Search for the cell housing the specified text and yield its (X, Y) center coordinate. 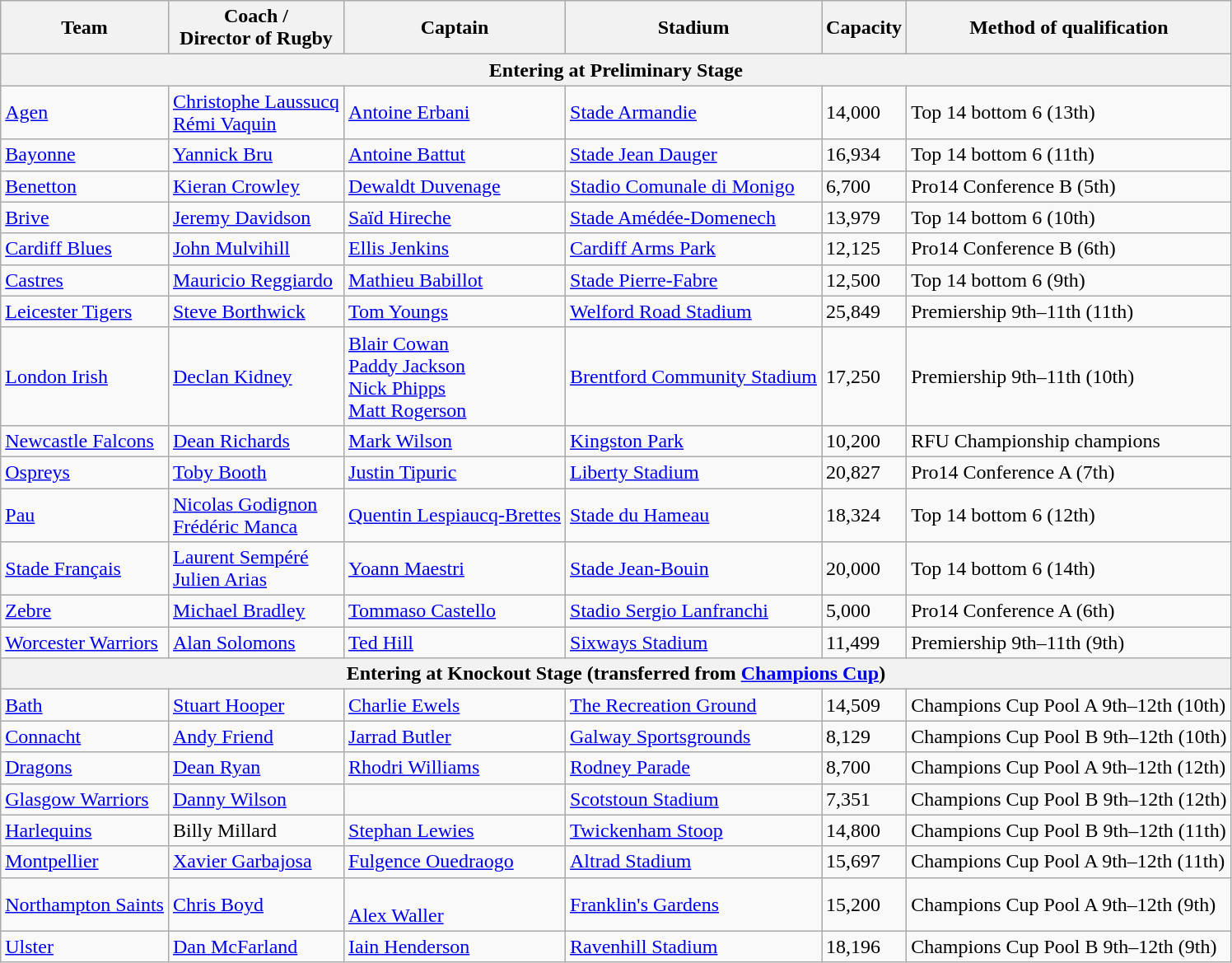
Stuart Hooper (255, 705)
16,934 (865, 155)
Premiership 9th–11th (10th) (1069, 376)
Saïd Hireche (455, 217)
17,250 (865, 376)
Xavier Garbajosa (255, 862)
Tom Youngs (455, 311)
Iain Henderson (455, 947)
Galway Sportsgrounds (693, 736)
Champions Cup Pool A 9th–12th (11th) (1069, 862)
Pro14 Conference A (7th) (1069, 472)
Michael Bradley (255, 611)
Blair Cowan Paddy Jackson Nick Phipps Matt Rogerson (455, 376)
Mauricio Reggiardo (255, 280)
Stadium (693, 28)
Antoine Battut (455, 155)
Danny Wilson (255, 799)
Champions Cup Pool A 9th–12th (9th) (1069, 905)
25,849 (865, 311)
Stade Armandie (693, 112)
Bath (85, 705)
Stade Français (85, 568)
Stade Jean-Bouin (693, 568)
10,200 (865, 441)
Champions Cup Pool B 9th–12th (10th) (1069, 736)
Alan Solomons (255, 643)
Leicester Tigers (85, 311)
Quentin Lespiaucq-Brettes (455, 514)
John Mulvihill (255, 249)
Twickenham Stoop (693, 830)
Champions Cup Pool B 9th–12th (12th) (1069, 799)
Castres (85, 280)
Top 14 bottom 6 (11th) (1069, 155)
Cardiff Blues (85, 249)
Brentford Community Stadium (693, 376)
Harlequins (85, 830)
15,697 (865, 862)
Top 14 bottom 6 (14th) (1069, 568)
11,499 (865, 643)
Dewaldt Duvenage (455, 186)
13,979 (865, 217)
Benetton (85, 186)
Method of qualification (1069, 28)
Coach /Director of Rugby (255, 28)
Brive (85, 217)
Pro14 Conference A (6th) (1069, 611)
Pro14 Conference B (6th) (1069, 249)
Altrad Stadium (693, 862)
Andy Friend (255, 736)
Northampton Saints (85, 905)
Entering at Knockout Stage (transferred from Champions Cup) (616, 674)
18,324 (865, 514)
Liberty Stadium (693, 472)
Stade Pierre-Fabre (693, 280)
14,800 (865, 830)
Kieran Crowley (255, 186)
Sixways Stadium (693, 643)
Ted Hill (455, 643)
18,196 (865, 947)
Christophe Laussucq Rémi Vaquin (255, 112)
Champions Cup Pool A 9th–12th (12th) (1069, 768)
Bayonne (85, 155)
Newcastle Falcons (85, 441)
Charlie Ewels (455, 705)
Top 14 bottom 6 (9th) (1069, 280)
Stephan Lewies (455, 830)
Champions Cup Pool B 9th–12th (9th) (1069, 947)
Ulster (85, 947)
Chris Boyd (255, 905)
Stade Jean Dauger (693, 155)
Pro14 Conference B (5th) (1069, 186)
Steve Borthwick (255, 311)
Tommaso Castello (455, 611)
Jeremy Davidson (255, 217)
Ellis Jenkins (455, 249)
Toby Booth (255, 472)
Champions Cup Pool A 9th–12th (10th) (1069, 705)
Premiership 9th–11th (9th) (1069, 643)
Stade du Hameau (693, 514)
Cardiff Arms Park (693, 249)
Stadio Comunale di Monigo (693, 186)
Dan McFarland (255, 947)
6,700 (865, 186)
Montpellier (85, 862)
Zebre (85, 611)
Antoine Erbani (455, 112)
Nicolas Godignon Frédéric Manca (255, 514)
Champions Cup Pool B 9th–12th (11th) (1069, 830)
Premiership 9th–11th (11th) (1069, 311)
Stade Amédée-Domenech (693, 217)
Scotstoun Stadium (693, 799)
London Irish (85, 376)
Team (85, 28)
The Recreation Ground (693, 705)
Pau (85, 514)
Mark Wilson (455, 441)
Declan Kidney (255, 376)
Billy Millard (255, 830)
14,509 (865, 705)
Alex Waller (455, 905)
Dean Richards (255, 441)
12,125 (865, 249)
20,827 (865, 472)
Dragons (85, 768)
Entering at Preliminary Stage (616, 70)
Laurent Sempéré Julien Arias (255, 568)
Rhodri Williams (455, 768)
Dean Ryan (255, 768)
7,351 (865, 799)
Agen (85, 112)
20,000 (865, 568)
Franklin's Gardens (693, 905)
Justin Tipuric (455, 472)
Top 14 bottom 6 (12th) (1069, 514)
Yannick Bru (255, 155)
5,000 (865, 611)
8,700 (865, 768)
Stadio Sergio Lanfranchi (693, 611)
Jarrad Butler (455, 736)
14,000 (865, 112)
12,500 (865, 280)
Kingston Park (693, 441)
Rodney Parade (693, 768)
Worcester Warriors (85, 643)
Welford Road Stadium (693, 311)
Connacht (85, 736)
Ravenhill Stadium (693, 947)
Top 14 bottom 6 (10th) (1069, 217)
Ospreys (85, 472)
Top 14 bottom 6 (13th) (1069, 112)
RFU Championship champions (1069, 441)
8,129 (865, 736)
15,200 (865, 905)
Yoann Maestri (455, 568)
Captain (455, 28)
Mathieu Babillot (455, 280)
Glasgow Warriors (85, 799)
Fulgence Ouedraogo (455, 862)
Capacity (865, 28)
